Scan for the cell matching the given text and deliver its [X, Y] coordinate at center. 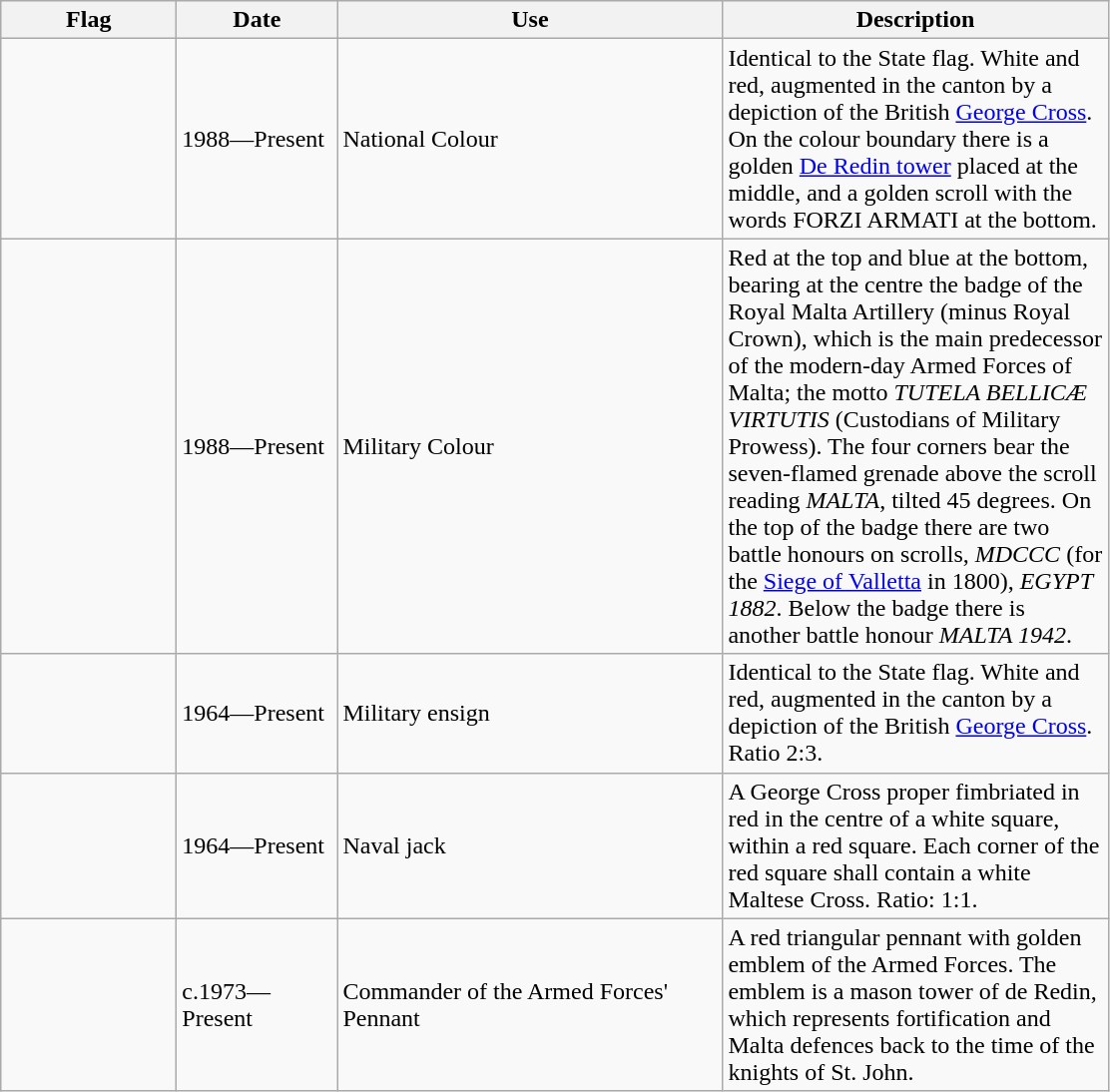
Commander of the Armed Forces' Pennant [530, 1004]
Use [530, 20]
Description [915, 20]
Date [258, 20]
National Colour [530, 139]
Military ensign [530, 713]
Military Colour [530, 446]
Flag [89, 20]
Naval jack [530, 845]
Identical to the State flag. White and red, augmented in the canton by a depiction of the British George Cross. Ratio 2:3. [915, 713]
c.1973—Present [258, 1004]
